Identify which cell holds the provided text, then report its [x, y] central coordinate. 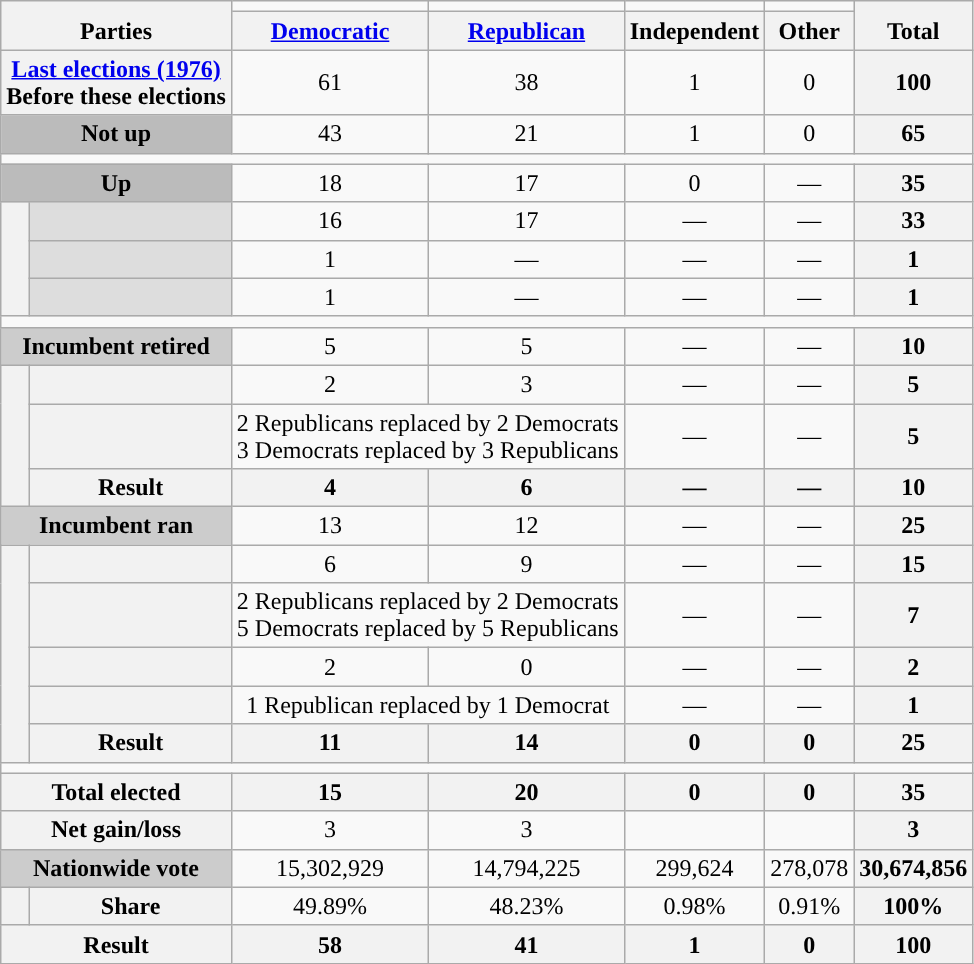
Up [116, 183]
65 [914, 134]
Share [130, 906]
278,078 [810, 868]
1 Republican replaced by 1 Democrat [428, 705]
7 [914, 616]
14 [527, 743]
Total [914, 26]
100% [914, 906]
Democratic [330, 31]
61 [330, 82]
Net gain/loss [116, 830]
Incumbent retired [116, 346]
30,674,856 [914, 868]
11 [330, 743]
15,302,929 [330, 868]
2 Republicans replaced by 2 Democrats 5 Democrats replaced by 5 Republicans [428, 616]
49.89% [330, 906]
12 [527, 526]
Republican [527, 31]
16 [330, 221]
13 [330, 526]
48.23% [527, 906]
Incumbent ran [116, 526]
Not up [116, 134]
Other [810, 31]
41 [527, 944]
21 [527, 134]
Total elected [116, 792]
33 [914, 221]
2 Republicans replaced by 2 Democrats 3 Democrats replaced by 3 Republicans [428, 436]
20 [527, 792]
43 [330, 134]
14,794,225 [527, 868]
4 [330, 488]
38 [527, 82]
9 [527, 564]
Nationwide vote [116, 868]
58 [330, 944]
Parties [116, 26]
0.91% [810, 906]
299,624 [694, 868]
Last elections (1976)Before these elections [116, 82]
0.98% [694, 906]
Independent [694, 31]
18 [330, 183]
